Search for the cell housing the specified text and yield its [x, y] center coordinate. 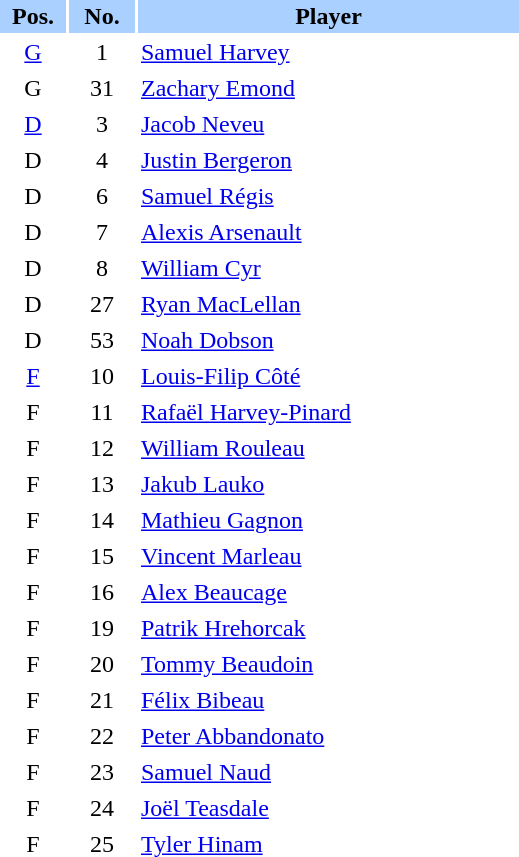
Ryan MacLellan [328, 304]
Tommy Beaudoin [328, 664]
Félix Bibeau [328, 700]
Pos. [33, 16]
21 [102, 700]
13 [102, 484]
Jakub Lauko [328, 484]
Samuel Régis [328, 196]
Alex Beaucage [328, 592]
14 [102, 520]
27 [102, 304]
23 [102, 772]
Zachary Emond [328, 88]
Rafaël Harvey-Pinard [328, 412]
7 [102, 232]
Mathieu Gagnon [328, 520]
Joël Teasdale [328, 808]
6 [102, 196]
Jacob Neveu [328, 124]
No. [102, 16]
William Cyr [328, 268]
12 [102, 448]
Player [328, 16]
Vincent Marleau [328, 556]
Samuel Naud [328, 772]
Louis-Filip Côté [328, 376]
Noah Dobson [328, 340]
19 [102, 628]
53 [102, 340]
Alexis Arsenault [328, 232]
11 [102, 412]
4 [102, 160]
Samuel Harvey [328, 52]
1 [102, 52]
10 [102, 376]
8 [102, 268]
Patrik Hrehorcak [328, 628]
31 [102, 88]
Justin Bergeron [328, 160]
William Rouleau [328, 448]
16 [102, 592]
Peter Abbandonato [328, 736]
24 [102, 808]
20 [102, 664]
3 [102, 124]
22 [102, 736]
15 [102, 556]
